Provide the (X, Y) coordinate of the cell's center where the given text is located.  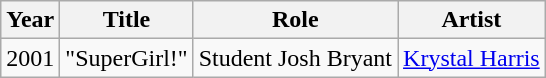
Year (30, 20)
"SuperGirl!" (126, 58)
Artist (472, 20)
Student Josh Bryant (295, 58)
Role (295, 20)
Krystal Harris (472, 58)
2001 (30, 58)
Title (126, 20)
